Find where the given text appears and provide that cell's center as [x, y] coordinate. 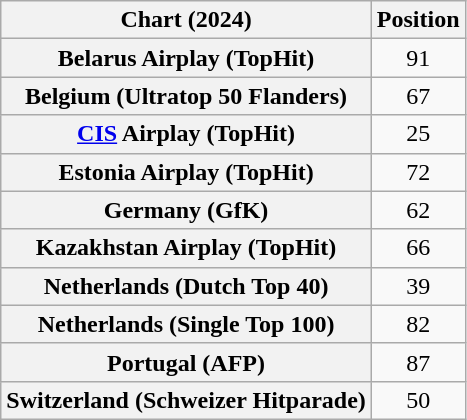
Portugal (AFP) [186, 362]
91 [418, 58]
Netherlands (Single Top 100) [186, 324]
87 [418, 362]
82 [418, 324]
62 [418, 210]
39 [418, 286]
50 [418, 400]
72 [418, 172]
Chart (2024) [186, 20]
66 [418, 248]
Switzerland (Schweizer Hitparade) [186, 400]
Belgium (Ultratop 50 Flanders) [186, 96]
67 [418, 96]
Estonia Airplay (TopHit) [186, 172]
Position [418, 20]
Belarus Airplay (TopHit) [186, 58]
25 [418, 134]
Netherlands (Dutch Top 40) [186, 286]
CIS Airplay (TopHit) [186, 134]
Germany (GfK) [186, 210]
Kazakhstan Airplay (TopHit) [186, 248]
